Pinpoint the cell where the given text exists, returning its [X, Y] midpoint coordinate. 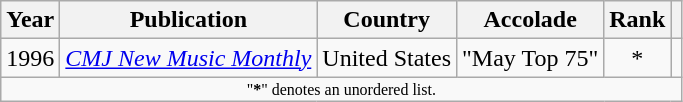
United States [387, 58]
Country [387, 20]
* [638, 58]
"*" denotes an unordered list. [342, 89]
Publication [188, 20]
Accolade [530, 20]
1996 [30, 58]
CMJ New Music Monthly [188, 58]
"May Top 75" [530, 58]
Year [30, 20]
Rank [638, 20]
